Return the (X, Y) coordinate for the center point of the cell that contains the specified text.  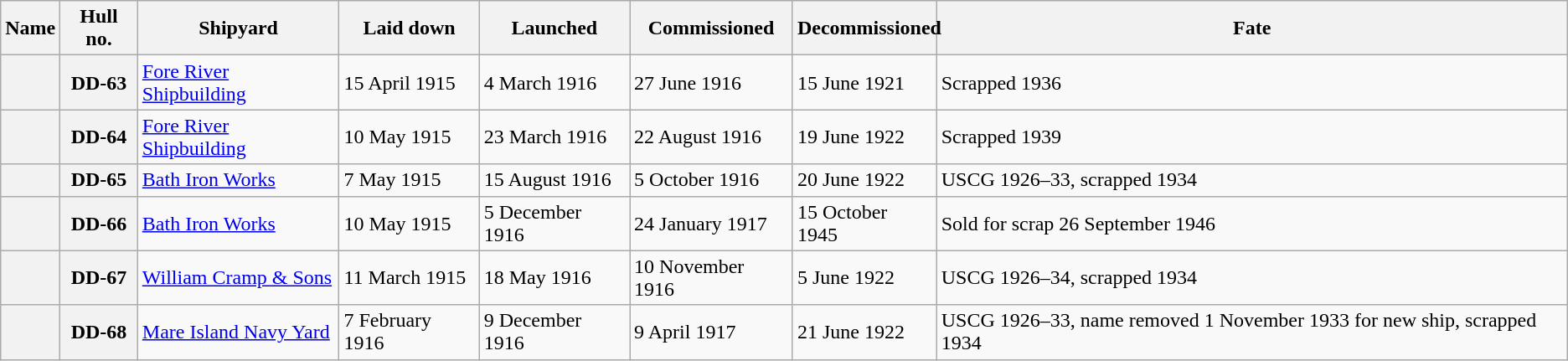
10 November 1916 (712, 278)
15 October 1945 (864, 223)
DD-66 (99, 223)
Laid down (409, 28)
DD-67 (99, 278)
Scrapped 1939 (1251, 137)
DD-63 (99, 82)
7 May 1915 (409, 180)
Hull no. (99, 28)
USCG 1926–33, name removed 1 November 1933 for new ship, scrapped 1934 (1251, 332)
20 June 1922 (864, 180)
USCG 1926–34, scrapped 1934 (1251, 278)
15 August 1916 (554, 180)
DD-65 (99, 180)
Name (30, 28)
15 April 1915 (409, 82)
22 August 1916 (712, 137)
Fate (1251, 28)
11 March 1915 (409, 278)
Sold for scrap 26 September 1946 (1251, 223)
27 June 1916 (712, 82)
5 October 1916 (712, 180)
9 December 1916 (554, 332)
5 June 1922 (864, 278)
DD-64 (99, 137)
4 March 1916 (554, 82)
18 May 1916 (554, 278)
9 April 1917 (712, 332)
21 June 1922 (864, 332)
Launched (554, 28)
USCG 1926–33, scrapped 1934 (1251, 180)
DD-68 (99, 332)
15 June 1921 (864, 82)
William Cramp & Sons (238, 278)
7 February 1916 (409, 332)
Shipyard (238, 28)
19 June 1922 (864, 137)
23 March 1916 (554, 137)
Mare Island Navy Yard (238, 332)
24 January 1917 (712, 223)
Commissioned (712, 28)
5 December 1916 (554, 223)
Decommissioned (864, 28)
Scrapped 1936 (1251, 82)
